Detect which cell encompasses the target text, then output its [X, Y] center coordinate. 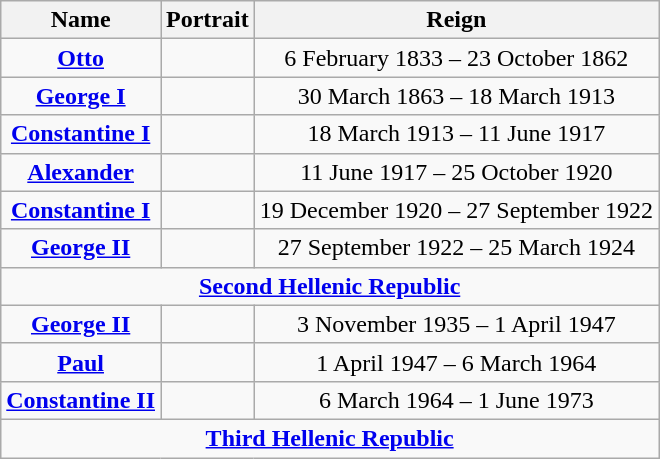
11 June 1917 – 25 October 1920 [456, 172]
Otto [81, 58]
6 February 1833 – 23 October 1862 [456, 58]
Alexander [81, 172]
Paul [81, 362]
Name [81, 20]
27 September 1922 – 25 March 1924 [456, 248]
1 April 1947 – 6 March 1964 [456, 362]
Third Hellenic Republic [330, 438]
18 March 1913 – 11 June 1917 [456, 134]
Portrait [208, 20]
3 November 1935 – 1 April 1947 [456, 324]
George I [81, 96]
Constantine II [81, 400]
19 December 1920 – 27 September 1922 [456, 210]
6 March 1964 – 1 June 1973 [456, 400]
Second Hellenic Republic [330, 286]
30 March 1863 – 18 March 1913 [456, 96]
Reign [456, 20]
